Identify which cell holds the provided text, then report its [x, y] central coordinate. 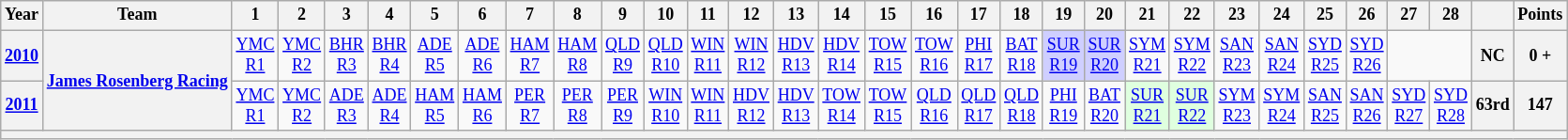
HAM R7 [529, 55]
14 [841, 15]
SYM R21 [1148, 55]
QLD R16 [935, 106]
PER R8 [578, 106]
17 [979, 15]
7 [529, 15]
PER R7 [529, 106]
QLD R18 [1022, 106]
TOW R16 [935, 55]
21 [1148, 15]
4 [389, 15]
13 [796, 15]
23 [1237, 15]
18 [1022, 15]
SUR R20 [1104, 55]
10 [665, 15]
12 [752, 15]
5 [435, 15]
WIN R12 [752, 55]
ADE R3 [346, 106]
8 [578, 15]
SAN R26 [1366, 106]
ADE R4 [389, 106]
147 [1541, 106]
25 [1325, 15]
6 [482, 15]
2010 [23, 55]
BAT R18 [1022, 55]
HAM R6 [482, 106]
QLD R9 [623, 55]
Points [1541, 15]
15 [888, 15]
SYM R24 [1282, 106]
22 [1192, 15]
SUR R21 [1148, 106]
28 [1451, 15]
HDV R12 [752, 106]
HDV R14 [841, 55]
9 [623, 15]
PHI R17 [979, 55]
Team [137, 15]
27 [1409, 15]
BHR R3 [346, 55]
TOW R14 [841, 106]
0 + [1541, 55]
NC [1492, 55]
SAN R24 [1282, 55]
PHI R19 [1063, 106]
3 [346, 15]
Year [23, 15]
QLD R17 [979, 106]
11 [708, 15]
SAN R25 [1325, 106]
SYD R26 [1366, 55]
SYD R28 [1451, 106]
24 [1282, 15]
QLD R10 [665, 55]
SUR R22 [1192, 106]
1 [255, 15]
19 [1063, 15]
20 [1104, 15]
63rd [1492, 106]
ADE R5 [435, 55]
2 [302, 15]
ADE R6 [482, 55]
WIN R10 [665, 106]
SYM R22 [1192, 55]
HAM R8 [578, 55]
16 [935, 15]
BHR R4 [389, 55]
SYD R25 [1325, 55]
26 [1366, 15]
HAM R5 [435, 106]
SAN R23 [1237, 55]
BAT R20 [1104, 106]
James Rosenberg Racing [137, 81]
2011 [23, 106]
SUR R19 [1063, 55]
PER R9 [623, 106]
SYM R23 [1237, 106]
SYD R27 [1409, 106]
